Scan for the cell matching the given text and deliver its (X, Y) coordinate at center. 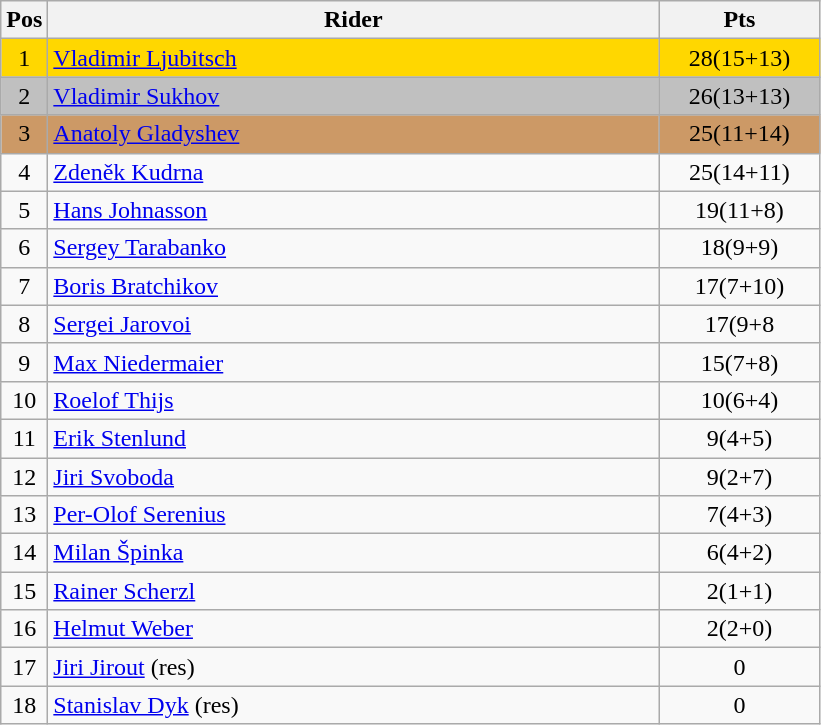
10 (24, 400)
26(13+13) (740, 96)
9(2+7) (740, 477)
25(14+11) (740, 172)
3 (24, 134)
15(7+8) (740, 362)
Zdeněk Kudrna (354, 172)
Max Niedermaier (354, 362)
25(11+14) (740, 134)
9(4+5) (740, 438)
9 (24, 362)
4 (24, 172)
Sergei Jarovoi (354, 324)
17(7+10) (740, 286)
6 (24, 248)
8 (24, 324)
Roelof Thijs (354, 400)
Pos (24, 20)
6(4+2) (740, 553)
Jiri Jirout (res) (354, 667)
18(9+9) (740, 248)
Per-Olof Serenius (354, 515)
28(15+13) (740, 58)
18 (24, 705)
2(2+0) (740, 629)
1 (24, 58)
Rainer Scherzl (354, 591)
Pts (740, 20)
Helmut Weber (354, 629)
Erik Stenlund (354, 438)
17 (24, 667)
Vladimir Ljubitsch (354, 58)
16 (24, 629)
15 (24, 591)
Anatoly Gladyshev (354, 134)
Boris Bratchikov (354, 286)
Hans Johnasson (354, 210)
14 (24, 553)
19(11+8) (740, 210)
Rider (354, 20)
Sergey Tarabanko (354, 248)
Stanislav Dyk (res) (354, 705)
5 (24, 210)
Jiri Svoboda (354, 477)
2(1+1) (740, 591)
12 (24, 477)
17(9+8 (740, 324)
Milan Špinka (354, 553)
10(6+4) (740, 400)
2 (24, 96)
Vladimir Sukhov (354, 96)
11 (24, 438)
7 (24, 286)
13 (24, 515)
7(4+3) (740, 515)
